Return (X, Y) of the center of cell containing provided text 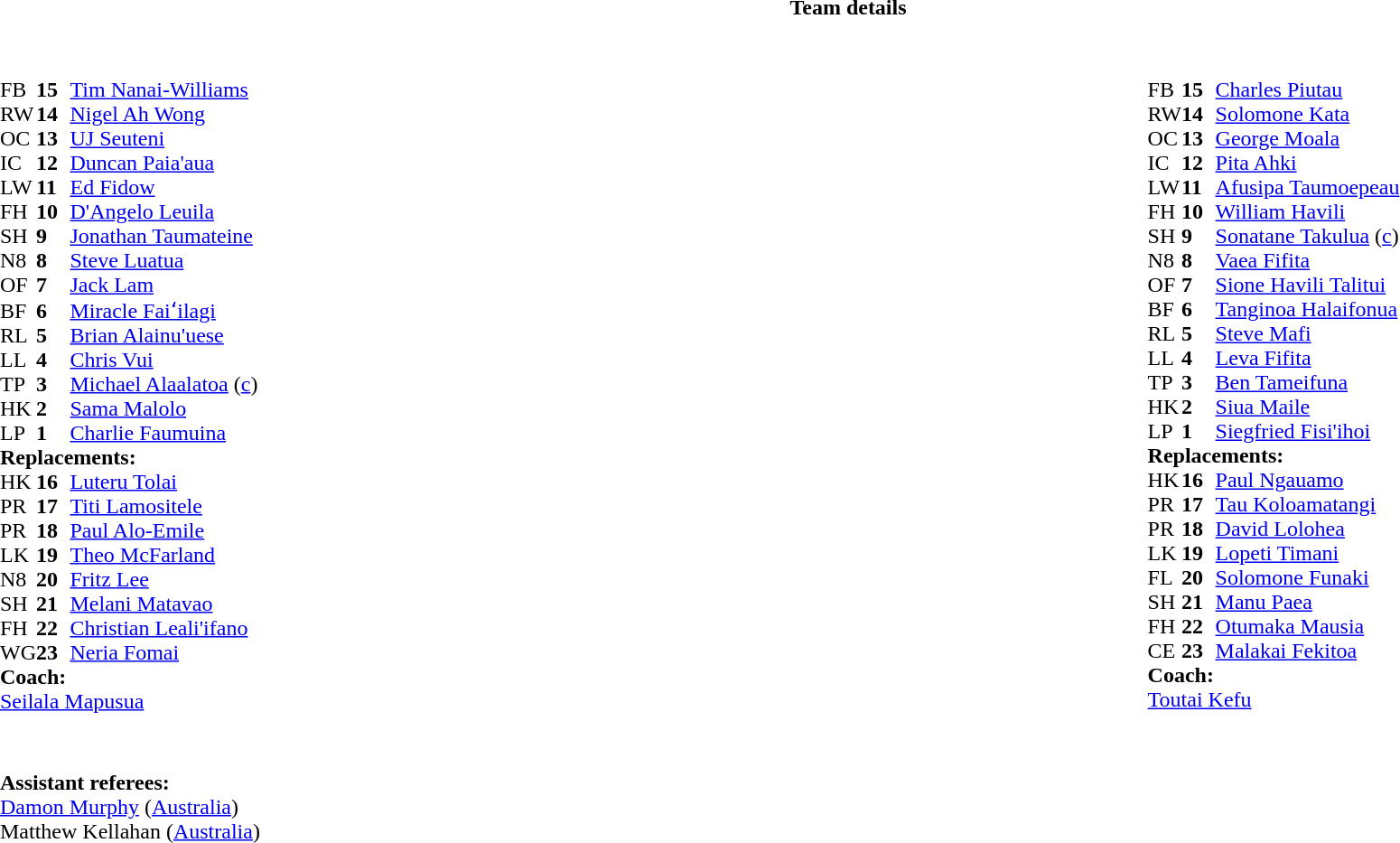
Siua Maile (1308, 407)
Duncan Paia'aua (163, 163)
Otumaka Mausia (1308, 627)
Sione Havili Talitui (1308, 286)
Manu Paea (1308, 602)
Vaea Fifita (1308, 260)
Ed Fidow (163, 188)
Miracle Faiʻilagi (163, 310)
Nigel Ah Wong (163, 114)
Charlie Faumuina (163, 434)
Solomone Kata (1308, 114)
Sama Malolo (163, 408)
WG (18, 652)
Afusipa Taumoepeau (1308, 188)
D'Angelo Leuila (163, 211)
Christian Leali'ifano (163, 629)
Michael Alaalatoa (c) (163, 385)
Tim Nanai-Williams (163, 90)
Brian Alainu'uese (163, 336)
UJ Seuteni (163, 139)
Lopeti Timani (1308, 553)
Melani Matavao (163, 604)
Luteru Tolai (163, 482)
George Moala (1308, 139)
Chris Vui (163, 360)
Tanginoa Halaifonua (1308, 309)
Toutai Kefu (1274, 699)
Pita Ahki (1308, 163)
Seilala Mapusua (128, 701)
Steve Mafi (1308, 334)
Sonatane Takulua (c) (1308, 237)
Ben Tameifuna (1308, 383)
Steve Luatua (163, 260)
Siegfried Fisi'ihoi (1308, 432)
Jonathan Taumateine (163, 237)
FL (1165, 578)
Leva Fifita (1308, 358)
CE (1165, 651)
Theo McFarland (163, 555)
Solomone Funaki (1308, 578)
Malakai Fekitoa (1308, 651)
Paul Alo-Emile (163, 531)
David Lolohea (1308, 529)
William Havili (1308, 211)
Jack Lam (163, 286)
Neria Fomai (163, 652)
Charles Piutau (1308, 90)
Tau Koloamatangi (1308, 504)
Paul Ngauamo (1308, 481)
Fritz Lee (163, 580)
Titi Lamositele (163, 506)
